Detect which cell encompasses the target text, then output its [X, Y] center coordinate. 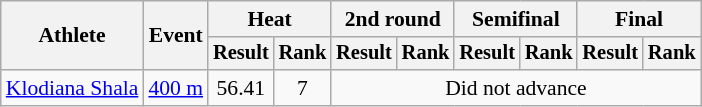
Klodiana Shala [72, 88]
Heat [270, 19]
Did not advance [516, 88]
Event [176, 36]
56.41 [241, 88]
Final [638, 19]
400 m [176, 88]
Semifinal [516, 19]
7 [303, 88]
2nd round [392, 19]
Athlete [72, 36]
